Determine the (x, y) coordinate at the center of the cell enclosing the given text.  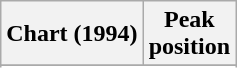
Peakposition (189, 34)
Chart (1994) (72, 34)
